Extract the (X, Y) coordinate from the center of the cell holding the provided text.  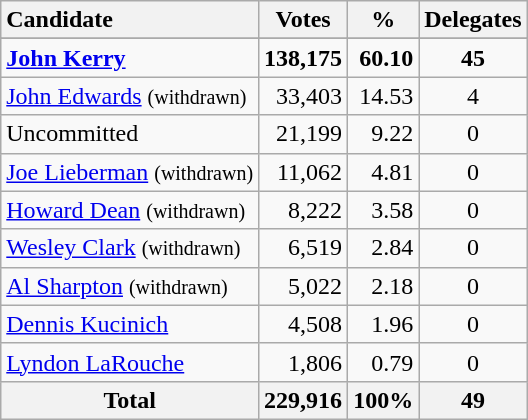
9.22 (384, 134)
0.79 (384, 362)
3.58 (384, 210)
John Kerry (130, 58)
49 (473, 400)
21,199 (304, 134)
Joe Lieberman (withdrawn) (130, 172)
229,916 (304, 400)
14.53 (384, 96)
% (384, 20)
8,222 (304, 210)
Total (130, 400)
Wesley Clark (withdrawn) (130, 248)
5,022 (304, 286)
11,062 (304, 172)
4,508 (304, 324)
Candidate (130, 20)
1.96 (384, 324)
6,519 (304, 248)
Votes (304, 20)
Howard Dean (withdrawn) (130, 210)
60.10 (384, 58)
100% (384, 400)
Al Sharpton (withdrawn) (130, 286)
Delegates (473, 20)
2.84 (384, 248)
138,175 (304, 58)
45 (473, 58)
Lyndon LaRouche (130, 362)
1,806 (304, 362)
Dennis Kucinich (130, 324)
4.81 (384, 172)
4 (473, 96)
Uncommitted (130, 134)
2.18 (384, 286)
33,403 (304, 96)
John Edwards (withdrawn) (130, 96)
